Determine the (x, y) coordinate at the center of the cell enclosing the given text.  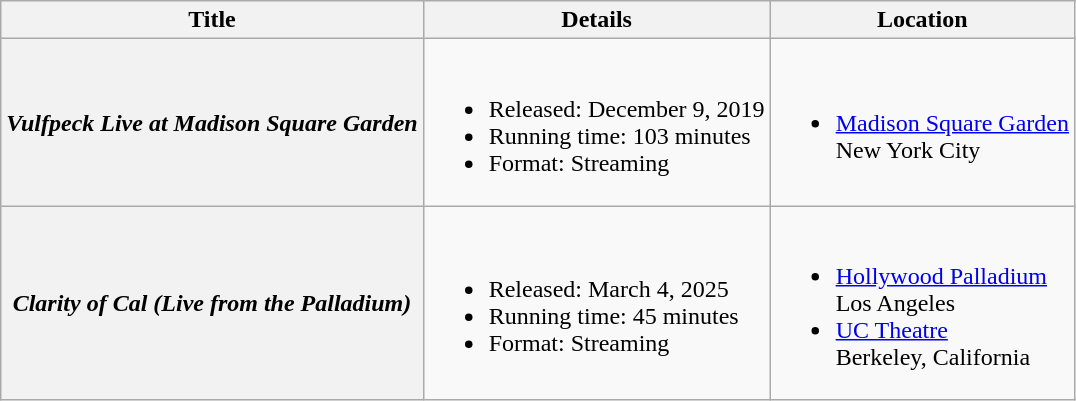
Title (212, 20)
Hollywood Palladium Los AngelesUC Theatre Berkeley, California (922, 303)
Released: March 4, 2025Running time: 45 minutesFormat: Streaming (596, 303)
Released: December 9, 2019Running time: 103 minutesFormat: Streaming (596, 122)
Details (596, 20)
Clarity of Cal (Live from the Palladium) (212, 303)
Location (922, 20)
Vulfpeck Live at Madison Square Garden (212, 122)
Madison Square Garden New York City (922, 122)
